Extract the [X, Y] coordinate from the center of the cell holding the provided text.  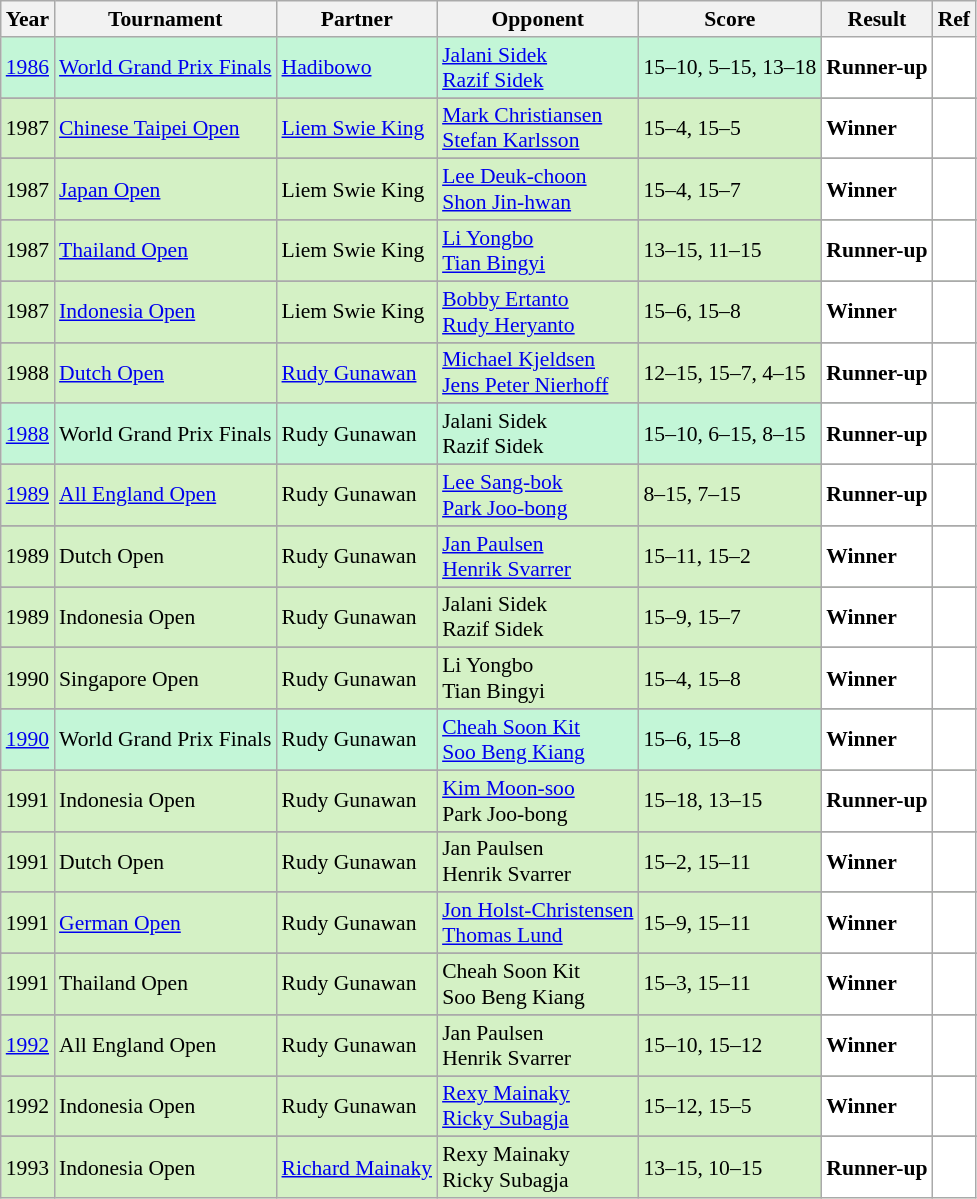
German Open [165, 924]
1986 [28, 68]
Kim Moon-soo Park Joo-bong [538, 800]
15–2, 15–11 [730, 862]
15–3, 15–11 [730, 984]
Bobby Ertanto Rudy Heryanto [538, 312]
1993 [28, 1168]
13–15, 10–15 [730, 1168]
Score [730, 19]
Richard Mainaky [356, 1168]
Jon Holst-Christensen Thomas Lund [538, 924]
Year [28, 19]
15–4, 15–7 [730, 190]
Lee Deuk-choon Shon Jin-hwan [538, 190]
Hadibowo [356, 68]
Result [876, 19]
15–4, 15–8 [730, 678]
Japan Open [165, 190]
15–12, 15–5 [730, 1106]
Lee Sang-bok Park Joo-bong [538, 496]
12–15, 15–7, 4–15 [730, 372]
Tournament [165, 19]
Opponent [538, 19]
15–10, 6–15, 8–15 [730, 434]
15–11, 15–2 [730, 556]
13–15, 11–15 [730, 250]
Mark Christiansen Stefan Karlsson [538, 128]
Partner [356, 19]
15–9, 15–7 [730, 618]
Ref [954, 19]
15–10, 15–12 [730, 1046]
Chinese Taipei Open [165, 128]
8–15, 7–15 [730, 496]
15–4, 15–5 [730, 128]
15–10, 5–15, 13–18 [730, 68]
Michael Kjeldsen Jens Peter Nierhoff [538, 372]
15–9, 15–11 [730, 924]
Singapore Open [165, 678]
15–18, 13–15 [730, 800]
